Return the [x, y] coordinate for the center point of the cell that contains the specified text.  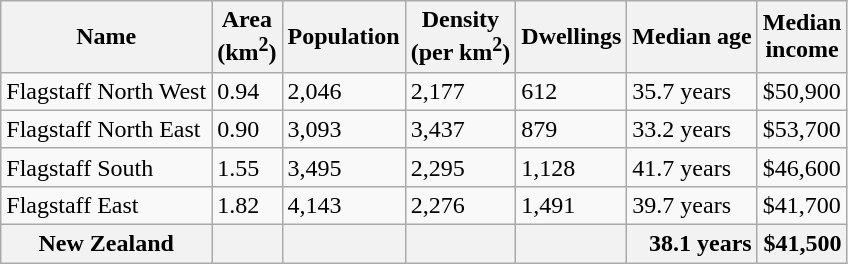
879 [572, 129]
Density(per km2) [460, 37]
1.55 [247, 167]
3,093 [344, 129]
Median age [692, 37]
Medianincome [802, 37]
Flagstaff North West [106, 91]
3,495 [344, 167]
38.1 years [692, 244]
41.7 years [692, 167]
Flagstaff South [106, 167]
2,295 [460, 167]
$41,700 [802, 205]
39.7 years [692, 205]
1,491 [572, 205]
35.7 years [692, 91]
1.82 [247, 205]
2,177 [460, 91]
$50,900 [802, 91]
0.90 [247, 129]
Flagstaff North East [106, 129]
Dwellings [572, 37]
612 [572, 91]
$46,600 [802, 167]
33.2 years [692, 129]
$53,700 [802, 129]
Flagstaff East [106, 205]
New Zealand [106, 244]
3,437 [460, 129]
2,276 [460, 205]
Population [344, 37]
4,143 [344, 205]
$41,500 [802, 244]
1,128 [572, 167]
Name [106, 37]
0.94 [247, 91]
Area(km2) [247, 37]
2,046 [344, 91]
